From the cell containing the given text, extract its center point as (X, Y) coordinate. 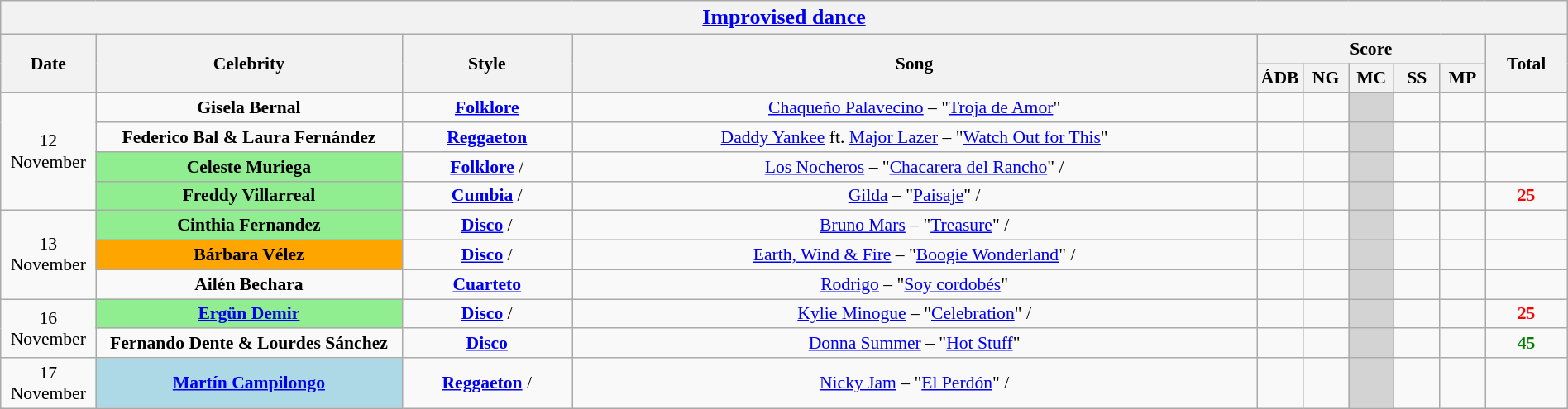
Cumbia / (487, 196)
Song (915, 63)
Rodrigo – "Soy cordobés" (915, 284)
Ailén Bechara (249, 284)
Kylie Minogue – "Celebration" / (915, 314)
Bruno Mars – "Treasure" / (915, 226)
Earth, Wind & Fire – "Boogie Wonderland" / (915, 255)
ÁDB (1280, 78)
Donna Summer – "Hot Stuff" (915, 344)
Disco (487, 344)
Score (1371, 49)
Improvised dance (784, 17)
Ergün Demir (249, 314)
16 November (48, 329)
Reggaeton / (487, 383)
Cinthia Fernandez (249, 226)
Federico Bal & Laura Fernández (249, 137)
Celeste Muriega (249, 167)
Gilda – "Paisaje" / (915, 196)
Total (1527, 63)
Date (48, 63)
Folklore / (487, 167)
Daddy Yankee ft. Major Lazer – "Watch Out for This" (915, 137)
12 November (48, 152)
Reggaeton (487, 137)
MC (1371, 78)
Celebrity (249, 63)
Folklore (487, 108)
NG (1325, 78)
MP (1462, 78)
Fernando Dente & Lourdes Sánchez (249, 344)
Chaqueño Palavecino – "Troja de Amor" (915, 108)
Freddy Villarreal (249, 196)
Bárbara Vélez (249, 255)
Los Nocheros – "Chacarera del Rancho" / (915, 167)
Gisela Bernal (249, 108)
Nicky Jam – "El Perdón" / (915, 383)
13 November (48, 254)
Cuarteto (487, 284)
Style (487, 63)
17 November (48, 383)
45 (1527, 344)
Martín Campilongo (249, 383)
SS (1417, 78)
